Provide the (x, y) coordinate of the cell's center where the given text is located.  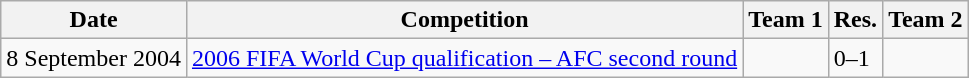
Team 1 (786, 20)
Res. (855, 20)
Date (94, 20)
0–1 (855, 58)
Team 2 (926, 20)
Competition (464, 20)
2006 FIFA World Cup qualification – AFC second round (464, 58)
8 September 2004 (94, 58)
